Find where the given text appears and provide that cell's center as [X, Y] coordinate. 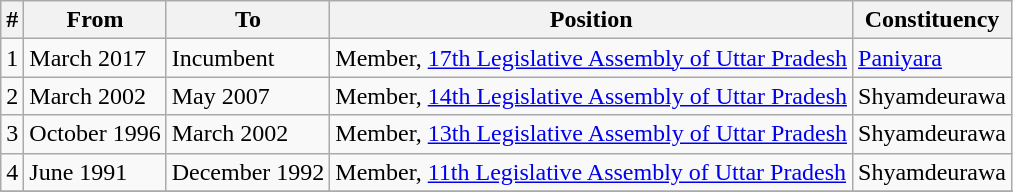
From [95, 20]
Member, 14th Legislative Assembly of Uttar Pradesh [592, 96]
Member, 17th Legislative Assembly of Uttar Pradesh [592, 58]
4 [12, 172]
To [248, 20]
December 1992 [248, 172]
Member, 11th Legislative Assembly of Uttar Pradesh [592, 172]
October 1996 [95, 134]
March 2017 [95, 58]
Position [592, 20]
Paniyara [932, 58]
May 2007 [248, 96]
Constituency [932, 20]
1 [12, 58]
June 1991 [95, 172]
2 [12, 96]
Incumbent [248, 58]
3 [12, 134]
# [12, 20]
Member, 13th Legislative Assembly of Uttar Pradesh [592, 134]
